Return [X, Y] of the center of cell containing provided text 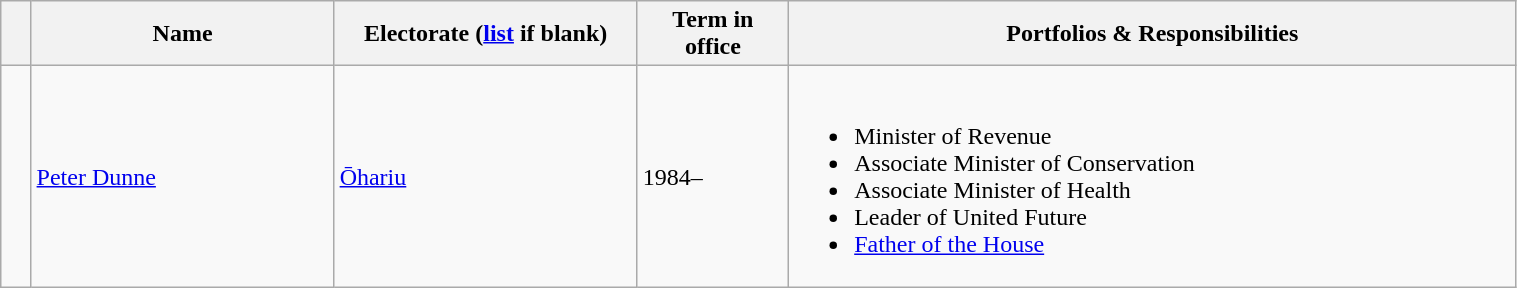
Term in office [713, 34]
1984– [713, 176]
Name [182, 34]
Peter Dunne [182, 176]
Electorate (list if blank) [486, 34]
Ōhariu [486, 176]
Minister of RevenueAssociate Minister of ConservationAssociate Minister of HealthLeader of United FutureFather of the House [1152, 176]
Portfolios & Responsibilities [1152, 34]
